Capture the cell that displays the provided text and extract its (x, y) central coordinate. 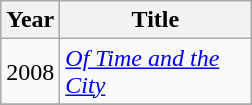
Year (30, 20)
Of Time and the City (156, 72)
Title (156, 20)
2008 (30, 72)
